Capture the cell that displays the provided text and extract its (x, y) central coordinate. 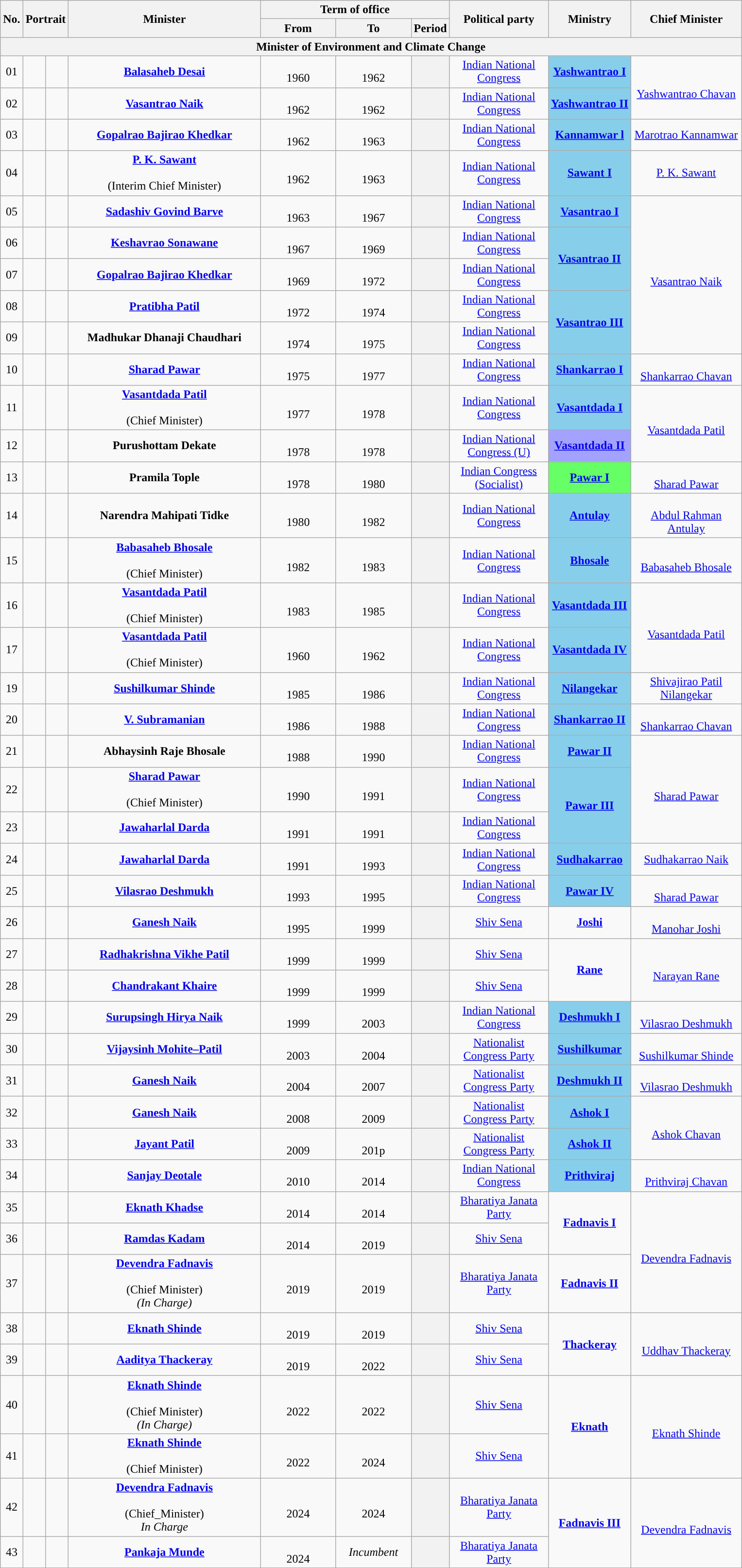
Deshmukh II (589, 1081)
Pawar III (589, 805)
15 (12, 560)
40 (12, 1405)
02 (12, 103)
Shivajirao Patil Nilangekar (686, 688)
Narayan Rane (686, 970)
Ministry (589, 19)
Chief Minister (686, 19)
Vijaysinh Mohite–Patil (164, 1049)
Narendra Mahipati Tidke (164, 516)
41 (12, 1456)
P. K. Sawant (Interim Chief Minister) (164, 173)
Babasaheb Bhosale (686, 560)
Sharad Pawar (Chief Minister) (164, 789)
Eknath Shinde (Chief Minister) (In Charge) (164, 1405)
Sawant I (589, 173)
Prithviraj (589, 1175)
43 (12, 1551)
38 (12, 1328)
Sudhakarrao Naik (686, 859)
Kannamwar l (589, 135)
Babasaheb Bhosale (Chief Minister) (164, 560)
Manohar Joshi (686, 923)
20 (12, 719)
Prithviraj Chavan (686, 1175)
Chandrakant Khaire (164, 986)
Sanjay Deotale (164, 1175)
28 (12, 986)
Shankarrao I (589, 369)
Joshi (589, 923)
Vasantdada I (589, 408)
25 (12, 890)
To (373, 28)
Eknath Khadse (164, 1207)
Fadnavis II (589, 1283)
07 (12, 274)
19 (12, 688)
37 (12, 1283)
201p (373, 1144)
13 (12, 477)
Bhosale (589, 560)
Indian Congress (Socialist) (499, 477)
Pawar I (589, 477)
Fadnavis I (589, 1223)
Fadnavis III (589, 1523)
27 (12, 954)
10 (12, 369)
Eknath (589, 1427)
Ramdas Kadam (164, 1238)
36 (12, 1238)
33 (12, 1144)
Purushottam Dekate (164, 446)
Jayant Patil (164, 1144)
Pankaja Munde (164, 1551)
24 (12, 859)
Surupsingh Hirya Naik (164, 1018)
Vasantrao II (589, 259)
Sudhakarrao (589, 859)
2010 (298, 1175)
V. Subramanian (164, 719)
32 (12, 1112)
26 (12, 923)
Vasantrao III (589, 322)
Yashwantrao Chavan (686, 87)
11 (12, 408)
34 (12, 1175)
Eknath Shinde (Chief Minister) (164, 1456)
12 (12, 446)
Balasaheb Desai (164, 72)
01 (12, 72)
30 (12, 1049)
Ashok II (589, 1144)
Devendra Fadnavis (Chief_Minister) In Charge (164, 1507)
Pramila Tople (164, 477)
From (298, 28)
Period (431, 28)
Pratibha Patil (164, 306)
31 (12, 1081)
Vasantdada II (589, 446)
Vasantdada IV (589, 650)
23 (12, 827)
Incumbent (373, 1551)
03 (12, 135)
16 (12, 605)
06 (12, 243)
Shankarrao II (589, 719)
29 (12, 1018)
Antulay (589, 516)
Madhukar Dhanaji Chaudhari (164, 337)
Abhaysinh Raje Bhosale (164, 751)
Sushilkumar (589, 1049)
Pawar IV (589, 890)
Marotrao Kannamwar (686, 135)
No. (12, 19)
Minister of Environment and Climate Change (371, 47)
Sadashiv Govind Barve (164, 211)
Ashok Chavan (686, 1128)
42 (12, 1507)
Indian National Congress (U) (499, 446)
Portrait (46, 19)
08 (12, 306)
Political party (499, 19)
17 (12, 650)
Vasantdada III (589, 605)
Uddhav Thackeray (686, 1344)
Yashwantrao II (589, 103)
2008 (298, 1112)
Yashwantrao I (589, 72)
35 (12, 1207)
Ashok I (589, 1112)
Rane (589, 970)
05 (12, 211)
Aaditya Thackeray (164, 1360)
Thackeray (589, 1344)
Vasantrao I (589, 211)
Keshavrao Sonawane (164, 243)
2007 (373, 1081)
09 (12, 337)
Deshmukh I (589, 1018)
Pawar II (589, 751)
22 (12, 789)
04 (12, 173)
39 (12, 1360)
Minister (164, 19)
Abdul Rahman Antulay (686, 516)
Nilangekar (589, 688)
14 (12, 516)
21 (12, 751)
P. K. Sawant (686, 173)
Radhakrishna Vikhe Patil (164, 954)
Term of office (355, 10)
Devendra Fadnavis (Chief Minister) (In Charge) (164, 1283)
